Search for the cell housing the specified text and yield its [x, y] center coordinate. 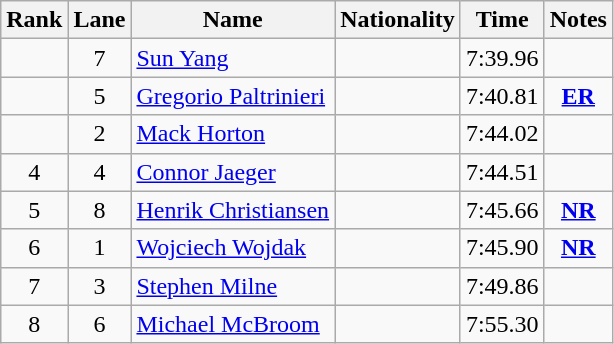
7:55.30 [502, 324]
Sun Yang [233, 58]
Notes [578, 20]
7:44.02 [502, 134]
Henrik Christiansen [233, 210]
Connor Jaeger [233, 172]
Stephen Milne [233, 286]
Nationality [398, 20]
7:39.96 [502, 58]
7:49.86 [502, 286]
1 [100, 248]
Rank [34, 20]
7:45.66 [502, 210]
7:40.81 [502, 96]
3 [100, 286]
ER [578, 96]
Wojciech Wojdak [233, 248]
Michael McBroom [233, 324]
Name [233, 20]
7:45.90 [502, 248]
2 [100, 134]
Time [502, 20]
7:44.51 [502, 172]
Gregorio Paltrinieri [233, 96]
Lane [100, 20]
Mack Horton [233, 134]
